Provide the (X, Y) coordinate of the cell's center where the given text is located.  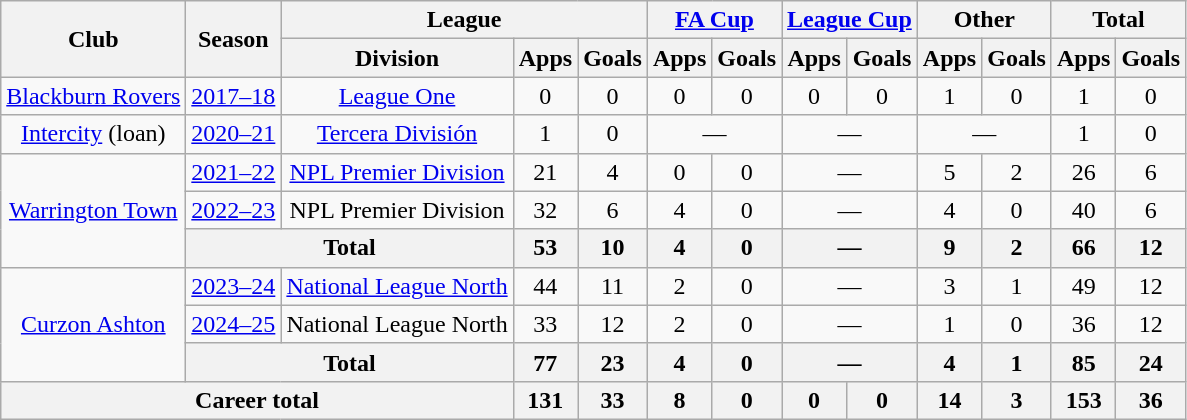
Club (94, 39)
League (464, 20)
Tercera División (397, 134)
26 (1083, 172)
153 (1083, 400)
5 (949, 172)
2020–21 (234, 134)
53 (545, 248)
Intercity (loan) (94, 134)
21 (545, 172)
9 (949, 248)
Other (984, 20)
2022–23 (234, 210)
14 (949, 400)
Division (397, 58)
2021–22 (234, 172)
85 (1083, 362)
2024–25 (234, 324)
League One (397, 96)
24 (1151, 362)
Career total (257, 400)
2017–18 (234, 96)
32 (545, 210)
23 (613, 362)
10 (613, 248)
49 (1083, 286)
66 (1083, 248)
77 (545, 362)
44 (545, 286)
11 (613, 286)
League Cup (850, 20)
40 (1083, 210)
2023–24 (234, 286)
8 (679, 400)
Curzon Ashton (94, 324)
Blackburn Rovers (94, 96)
FA Cup (714, 20)
Warrington Town (94, 210)
Season (234, 39)
131 (545, 400)
